Capture the cell that displays the provided text and extract its (x, y) central coordinate. 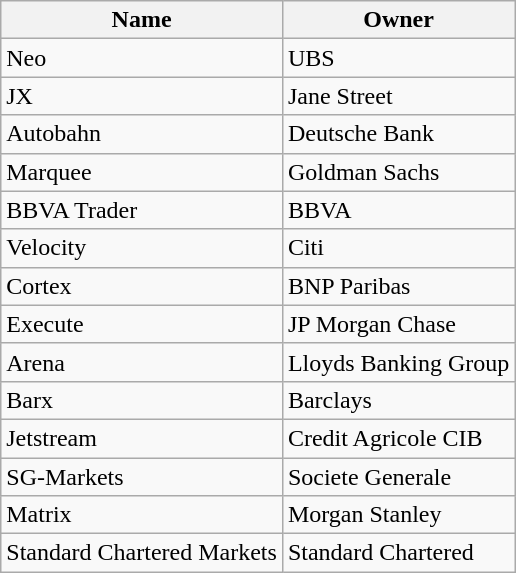
Barx (142, 400)
Name (142, 20)
Arena (142, 362)
Velocity (142, 248)
Credit Agricole CIB (398, 438)
Execute (142, 324)
Jane Street (398, 96)
UBS (398, 58)
Citi (398, 248)
Neo (142, 58)
BBVA Trader (142, 210)
Barclays (398, 400)
BBVA (398, 210)
Standard Chartered (398, 553)
Standard Chartered Markets (142, 553)
Lloyds Banking Group (398, 362)
JP Morgan Chase (398, 324)
Goldman Sachs (398, 172)
Jetstream (142, 438)
JX (142, 96)
Societe Generale (398, 477)
Cortex (142, 286)
Deutsche Bank (398, 134)
Owner (398, 20)
SG-Markets (142, 477)
Marquee (142, 172)
Matrix (142, 515)
Morgan Stanley (398, 515)
Autobahn (142, 134)
BNP Paribas (398, 286)
